Scan for the cell matching the given text and deliver its (x, y) coordinate at center. 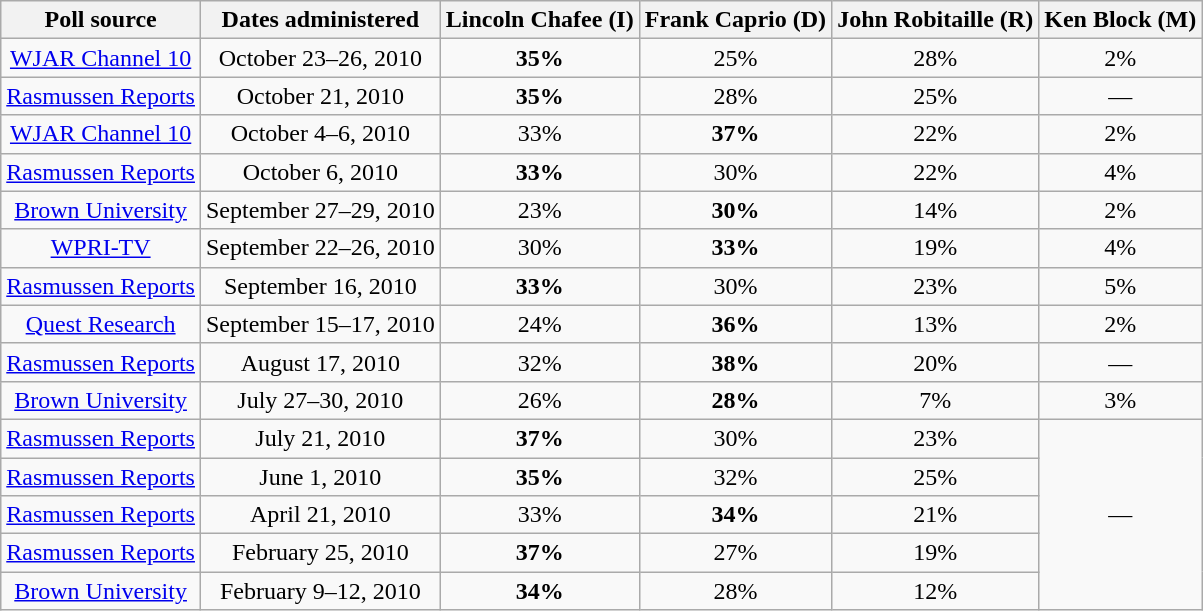
July 27–30, 2010 (320, 400)
April 21, 2010 (320, 515)
12% (936, 591)
September 15–17, 2010 (320, 324)
June 1, 2010 (320, 477)
September 16, 2010 (320, 286)
13% (936, 324)
September 27–29, 2010 (320, 210)
February 25, 2010 (320, 553)
February 9–12, 2010 (320, 591)
7% (936, 400)
21% (936, 515)
October 4–6, 2010 (320, 134)
36% (735, 324)
Dates administered (320, 20)
14% (936, 210)
October 21, 2010 (320, 96)
Frank Caprio (D) (735, 20)
Lincoln Chafee (I) (540, 20)
August 17, 2010 (320, 362)
October 23–26, 2010 (320, 58)
Poll source (101, 20)
24% (540, 324)
38% (735, 362)
Quest Research (101, 324)
3% (1120, 400)
Ken Block (M) (1120, 20)
20% (936, 362)
26% (540, 400)
John Robitaille (R) (936, 20)
27% (735, 553)
WPRI-TV (101, 248)
September 22–26, 2010 (320, 248)
5% (1120, 286)
July 21, 2010 (320, 438)
October 6, 2010 (320, 172)
